Provide the (x, y) coordinate of the cell's center where the given text is located.  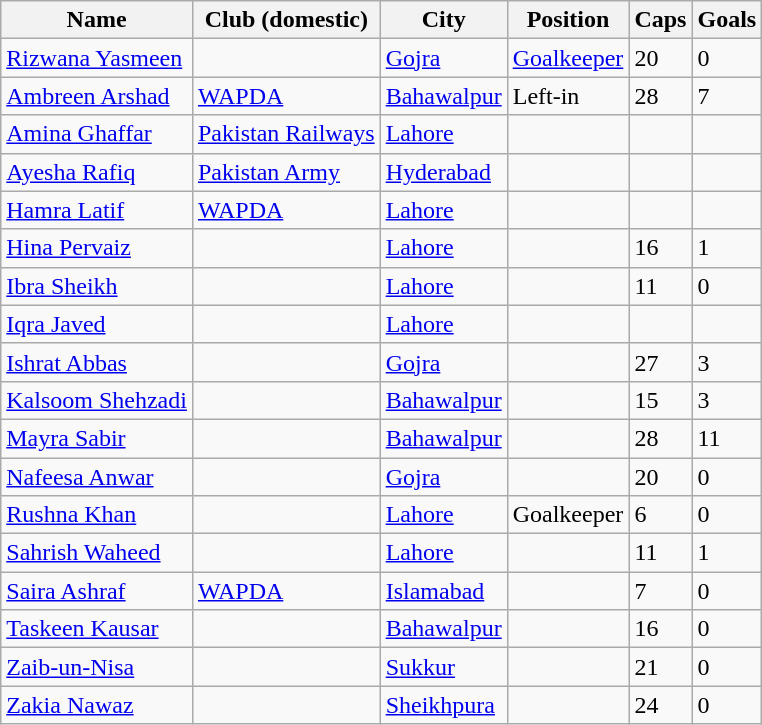
Zaib-un-Nisa (97, 667)
Mayra Sabir (97, 438)
Pakistan Railways (286, 134)
Ishrat Abbas (97, 362)
Ayesha Rafiq (97, 172)
Rushna Khan (97, 515)
6 (660, 515)
Ibra Sheikh (97, 286)
Zakia Nawaz (97, 705)
Taskeen Kausar (97, 629)
Rizwana Yasmeen (97, 58)
Sahrish Waheed (97, 553)
Hamra Latif (97, 210)
Sukkur (444, 667)
Left-in (568, 96)
Kalsoom Shehzadi (97, 400)
Iqra Javed (97, 324)
24 (660, 705)
Goals (727, 20)
Position (568, 20)
Pakistan Army (286, 172)
15 (660, 400)
Sheikhpura (444, 705)
Caps (660, 20)
27 (660, 362)
Nafeesa Anwar (97, 477)
Name (97, 20)
Saira Ashraf (97, 591)
Ambreen Arshad (97, 96)
Amina Ghaffar (97, 134)
Hina Pervaiz (97, 248)
21 (660, 667)
Club (domestic) (286, 20)
Islamabad (444, 591)
Hyderabad (444, 172)
City (444, 20)
